Identify which cell holds the provided text, then report its [X, Y] central coordinate. 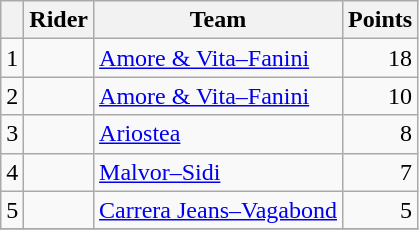
7 [380, 172]
Points [380, 20]
Carrera Jeans–Vagabond [218, 210]
4 [12, 172]
Rider [59, 20]
2 [12, 96]
Team [218, 20]
1 [12, 58]
18 [380, 58]
10 [380, 96]
3 [12, 134]
8 [380, 134]
Malvor–Sidi [218, 172]
Ariostea [218, 134]
